Return [x, y] of the center of cell containing provided text 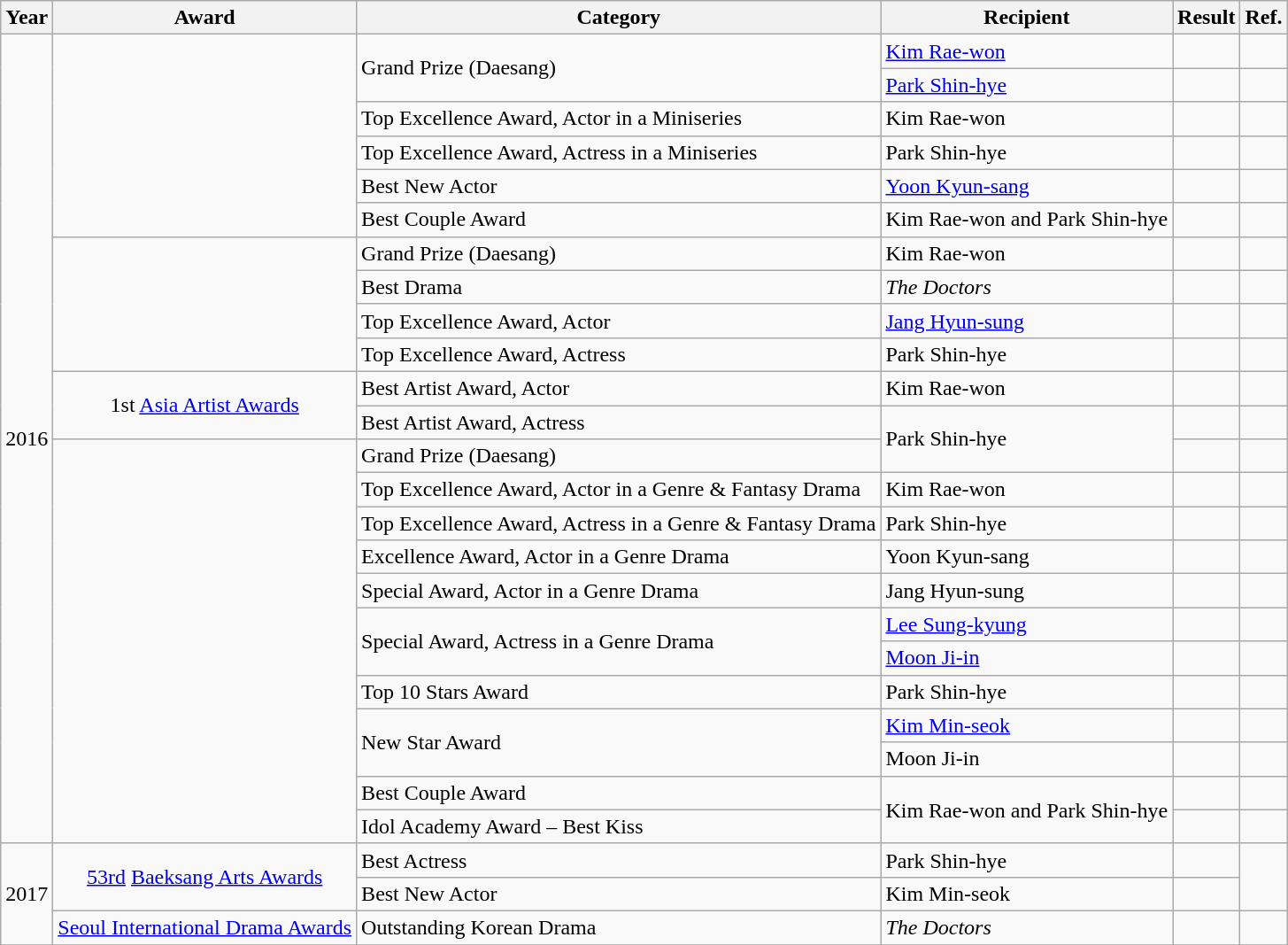
Recipient [1027, 18]
Year [27, 18]
Outstanding Korean Drama [619, 927]
New Star Award [619, 742]
Best Artist Award, Actress [619, 422]
Category [619, 18]
Ref. [1264, 18]
Top Excellence Award, Actress in a Miniseries [619, 152]
Best Actress [619, 860]
Top Excellence Award, Actress in a Genre & Fantasy Drama [619, 523]
Special Award, Actor in a Genre Drama [619, 591]
Top Excellence Award, Actor in a Miniseries [619, 119]
53rd Baeksang Arts Awards [205, 877]
Top Excellence Award, Actor [619, 321]
Special Award, Actress in a Genre Drama [619, 641]
Lee Sung-kyung [1027, 624]
Award [205, 18]
2016 [27, 439]
Idol Academy Award – Best Kiss [619, 826]
Seoul International Drama Awards [205, 927]
Top Excellence Award, Actress [619, 354]
Excellence Award, Actor in a Genre Drama [619, 557]
Top 10 Stars Award [619, 692]
Best Drama [619, 287]
Result [1207, 18]
Best Artist Award, Actor [619, 388]
2017 [27, 894]
Top Excellence Award, Actor in a Genre & Fantasy Drama [619, 490]
1st Asia Artist Awards [205, 405]
